Pinpoint the cell where the given text exists, returning its [X, Y] midpoint coordinate. 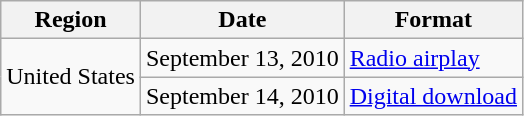
Radio airplay [433, 58]
Region [71, 20]
September 13, 2010 [242, 58]
Date [242, 20]
United States [71, 77]
September 14, 2010 [242, 96]
Format [433, 20]
Digital download [433, 96]
